Locate the cell with the specified text and output its (x, y) center coordinate. 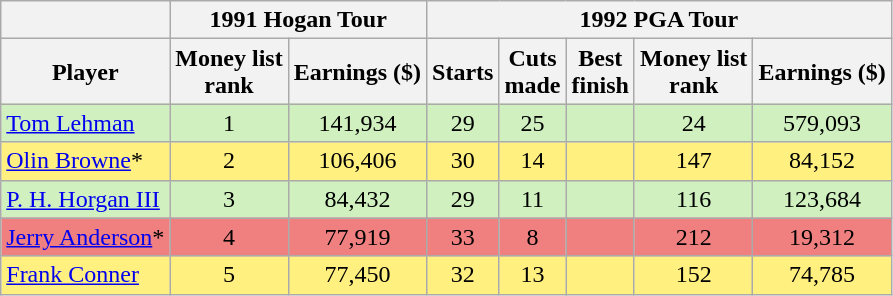
Tom Lehman (86, 123)
Frank Conner (86, 275)
77,919 (357, 237)
84,432 (357, 199)
Olin Browne* (86, 161)
1 (229, 123)
152 (693, 275)
Cutsmade (532, 72)
30 (463, 161)
1991 Hogan Tour (298, 20)
Bestfinish (600, 72)
147 (693, 161)
P. H. Horgan III (86, 199)
25 (532, 123)
579,093 (822, 123)
116 (693, 199)
74,785 (822, 275)
106,406 (357, 161)
14 (532, 161)
4 (229, 237)
2 (229, 161)
Jerry Anderson* (86, 237)
33 (463, 237)
141,934 (357, 123)
212 (693, 237)
13 (532, 275)
24 (693, 123)
5 (229, 275)
32 (463, 275)
11 (532, 199)
Starts (463, 72)
1992 PGA Tour (660, 20)
123,684 (822, 199)
8 (532, 237)
84,152 (822, 161)
Player (86, 72)
3 (229, 199)
19,312 (822, 237)
77,450 (357, 275)
